Search for the cell housing the specified text and yield its (x, y) center coordinate. 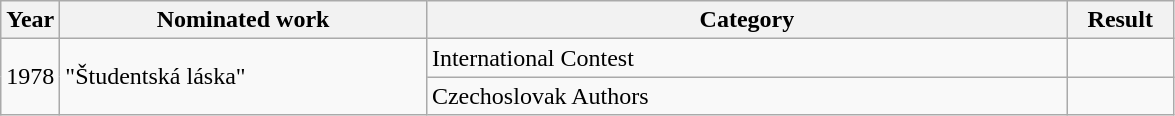
Year (30, 20)
International Contest (746, 58)
Nominated work (244, 20)
1978 (30, 77)
"Študentská láska" (244, 77)
Category (746, 20)
Czechoslovak Authors (746, 96)
Result (1120, 20)
